Extract the [x, y] coordinate from the center of the cell holding the provided text.  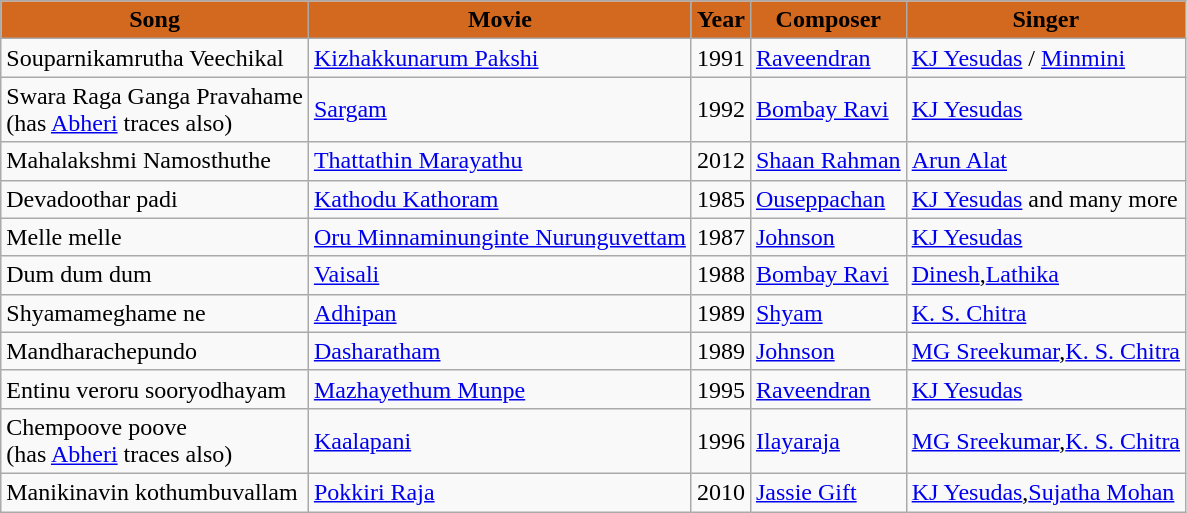
2012 [720, 161]
Shyamameghame ne [155, 313]
Jassie Gift [828, 492]
Oru Minnaminunginte Nurunguvettam [500, 237]
Swara Raga Ganga Pravahame(has Abheri traces also) [155, 110]
1991 [720, 58]
Song [155, 20]
Year [720, 20]
Movie [500, 20]
Devadoothar padi [155, 199]
1996 [720, 440]
Manikinavin kothumbuvallam [155, 492]
Vaisali [500, 275]
Pokkiri Raja [500, 492]
Shaan Rahman [828, 161]
Arun Alat [1046, 161]
1987 [720, 237]
Dinesh,Lathika [1046, 275]
2010 [720, 492]
KJ Yesudas,Sujatha Mohan [1046, 492]
Mandharachepundo [155, 351]
Souparnikamrutha Veechikal [155, 58]
1992 [720, 110]
KJ Yesudas and many more [1046, 199]
KJ Yesudas / Minmini [1046, 58]
Chempoove poove(has Abheri traces also) [155, 440]
Melle melle [155, 237]
1985 [720, 199]
Kaalapani [500, 440]
1995 [720, 389]
Kathodu Kathoram [500, 199]
Shyam [828, 313]
Ilayaraja [828, 440]
Ouseppachan [828, 199]
Composer [828, 20]
1988 [720, 275]
K. S. Chitra [1046, 313]
Kizhakkunarum Pakshi [500, 58]
Mazhayethum Munpe [500, 389]
Dasharatham [500, 351]
Dum dum dum [155, 275]
Sargam [500, 110]
Entinu veroru sooryodhayam [155, 389]
Singer [1046, 20]
Thattathin Marayathu [500, 161]
Adhipan [500, 313]
Mahalakshmi Namosthuthe [155, 161]
